Return (X, Y) of the center of cell containing provided text 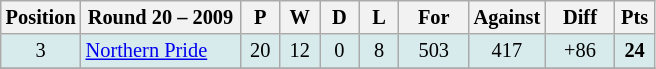
24 (635, 51)
12 (300, 51)
Pts (635, 17)
503 (434, 51)
8 (379, 51)
417 (508, 51)
0 (340, 51)
For (434, 17)
Round 20 – 2009 (161, 17)
+86 (580, 51)
3 (41, 51)
Diff (580, 17)
P (260, 17)
W (300, 17)
L (379, 17)
Position (41, 17)
D (340, 17)
Against (508, 17)
Northern Pride (161, 51)
20 (260, 51)
